Provide the (x, y) coordinate of the cell's center where the given text is located.  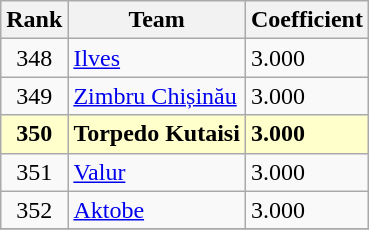
Zimbru Chișinău (157, 96)
Aktobe (157, 210)
Coefficient (306, 20)
349 (34, 96)
Torpedo Kutaisi (157, 134)
351 (34, 172)
Rank (34, 20)
350 (34, 134)
352 (34, 210)
Team (157, 20)
348 (34, 58)
Valur (157, 172)
Ilves (157, 58)
